Find where the given text appears and provide that cell's center as (X, Y) coordinate. 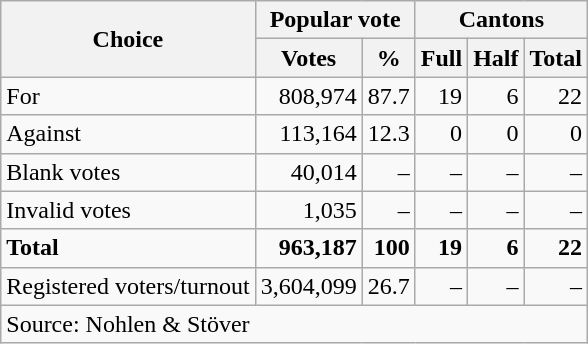
Half (496, 58)
Registered voters/turnout (128, 286)
12.3 (388, 134)
Invalid votes (128, 210)
Full (441, 58)
40,014 (308, 172)
Blank votes (128, 172)
Popular vote (335, 20)
For (128, 96)
113,164 (308, 134)
% (388, 58)
Choice (128, 39)
87.7 (388, 96)
Votes (308, 58)
Cantons (501, 20)
Source: Nohlen & Stöver (294, 324)
Against (128, 134)
3,604,099 (308, 286)
100 (388, 248)
808,974 (308, 96)
963,187 (308, 248)
26.7 (388, 286)
1,035 (308, 210)
